Identify which cell holds the provided text, then report its [X, Y] central coordinate. 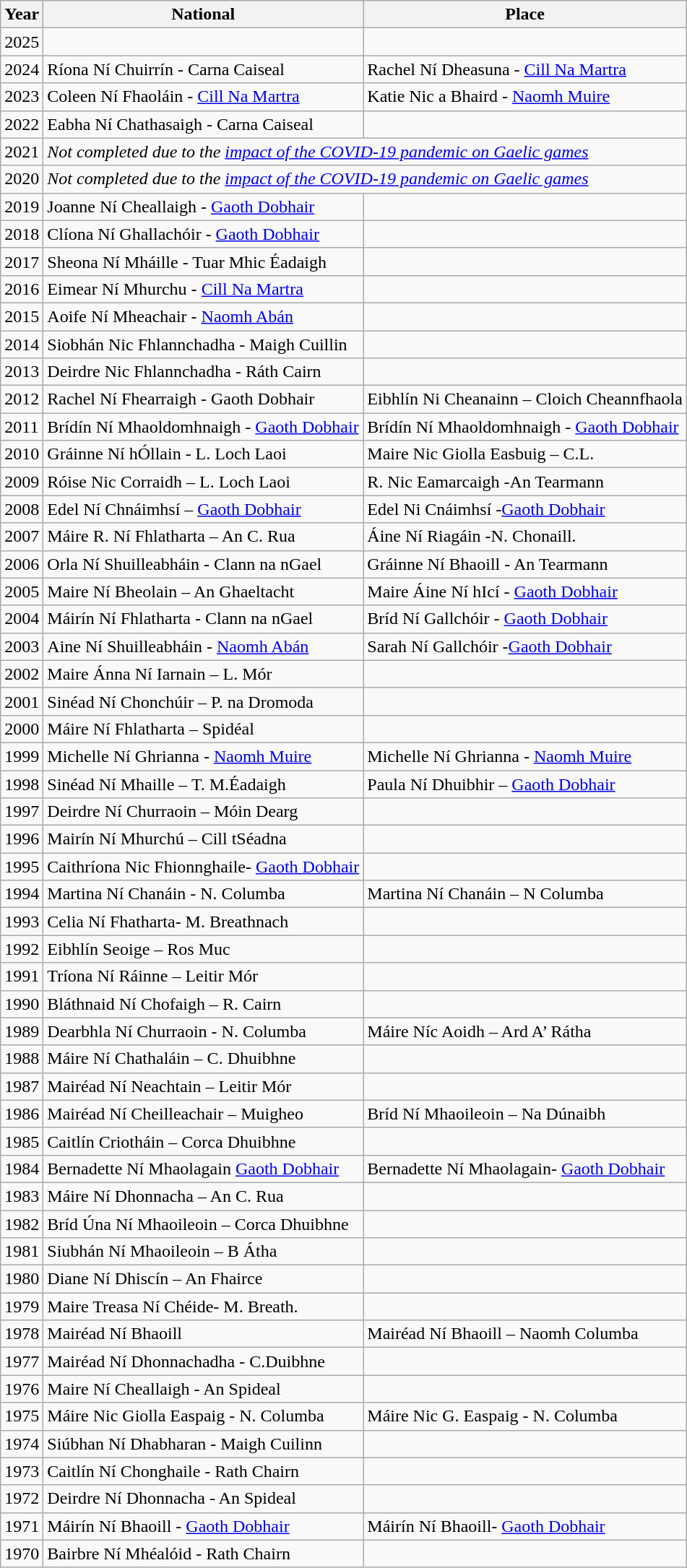
Bríd Ní Mhaoileoin – Na Dúnaibh [525, 1114]
Mairéad Ní Bhaoill [204, 1334]
Deirdre Ní Dhonnacha - An Spideal [204, 1499]
Mairéad Ní Cheilleachair – Muigheo [204, 1114]
2006 [22, 564]
Tríona Ní Ráinne – Leitir Mór [204, 976]
Mairín Ní Mhurchú – Cill tSéadna [204, 839]
1980 [22, 1279]
Máirín Ní Fhlatharta - Clann na nGael [204, 619]
1976 [22, 1389]
Paula Ní Dhuibhir – Gaoth Dobhair [525, 784]
Máire Ní Dhonnacha – An C. Rua [204, 1196]
2025 [22, 42]
2015 [22, 316]
1993 [22, 922]
Rachel Ní Fhearraigh - Gaoth Dobhair [204, 399]
1977 [22, 1361]
Caithríona Nic Fhionnghaile- Gaoth Dobhair [204, 867]
Máirín Ní Bhaoill- Gaoth Dobhair [525, 1526]
1982 [22, 1224]
1991 [22, 976]
Deirdre Ní Churraoin – Móin Dearg [204, 812]
2024 [22, 69]
Maire Ánna Ní Iarnain – L. Mór [204, 674]
Bairbre Ní Mhéalóid - Rath Chairn [204, 1554]
2010 [22, 454]
Caitlín Criotháin – Corca Dhuibhne [204, 1141]
Year [22, 14]
Máire Níc Aoidh – Ard A’ Rátha [525, 1031]
2002 [22, 674]
1994 [22, 894]
Siubhán Ní Mhaoileoin – B Átha [204, 1252]
Mairéad Ní Neachtain – Leitir Mór [204, 1086]
Máire Nic Giolla Easpaig - N. Columba [204, 1416]
1985 [22, 1141]
2016 [22, 289]
Eibhlín Seoige – Ros Muc [204, 949]
Maire Nic Giolla Easbuig – C.L. [525, 454]
1970 [22, 1554]
Deirdre Nic Fhlannchadha - Ráth Cairn [204, 372]
Eibhlín Ni Cheanainn – Cloich Cheannfhaola [525, 399]
Gráinne Ní hÓllain - L. Loch Laoi [204, 454]
2014 [22, 345]
2020 [22, 179]
Martina Ní Chanáin – N Columba [525, 894]
Máire Nic G. Easpaig - N. Columba [525, 1416]
Bríd Úna Ní Mhaoileoin – Corca Dhuibhne [204, 1224]
1998 [22, 784]
Dearbhla Ní Churraoin - N. Columba [204, 1031]
1971 [22, 1526]
2007 [22, 537]
2008 [22, 509]
2023 [22, 97]
Diane Ní Dhiscín – An Fhairce [204, 1279]
1997 [22, 812]
Mairéad Ní Dhonnachadha - C.Duibhne [204, 1361]
Maire Áine Ní hIcí - Gaoth Dobhair [525, 592]
Bríd Ní Gallchóir - Gaoth Dobhair [525, 619]
2017 [22, 261]
Siobhán Nic Fhlannchadha - Maigh Cuillin [204, 345]
1978 [22, 1334]
Róise Nic Corraidh – L. Loch Laoi [204, 482]
1984 [22, 1169]
National [204, 14]
1972 [22, 1499]
1973 [22, 1471]
2019 [22, 207]
2013 [22, 372]
1990 [22, 1004]
Máirín Ní Bhaoill - Gaoth Dobhair [204, 1526]
Clíona Ní Ghallachóir - Gaoth Dobhair [204, 234]
1975 [22, 1416]
2022 [22, 124]
Aine Ní Shuilleabháin - Naomh Abán [204, 646]
2003 [22, 646]
Katie Nic a Bhaird - Naomh Muire [525, 97]
1996 [22, 839]
Orla Ní Shuilleabháin - Clann na nGael [204, 564]
Bernadette Ní Mhaolagain Gaoth Dobhair [204, 1169]
Gráinne Ní Bhaoill - An Tearmann [525, 564]
Sinéad Ní Mhaille – T. M.Éadaigh [204, 784]
1987 [22, 1086]
1995 [22, 867]
Place [525, 14]
2000 [22, 729]
R. Nic Eamarcaigh -An Tearmann [525, 482]
Caitlín Ní Chonghaile - Rath Chairn [204, 1471]
Sheona Ní Mháille - Tuar Mhic Éadaigh [204, 261]
Edel Ni Cnáimhsí -Gaoth Dobhair [525, 509]
1979 [22, 1307]
Sarah Ní Gallchóir -Gaoth Dobhair [525, 646]
2004 [22, 619]
2011 [22, 427]
2018 [22, 234]
Eimear Ní Mhurchu - Cill Na Martra [204, 289]
Martina Ní Chanáin - N. Columba [204, 894]
1999 [22, 756]
Celia Ní Fhatharta- M. Breathnach [204, 922]
Máire Ní Chathaláin – C. Dhuibhne [204, 1059]
Mairéad Ní Bhaoill – Naomh Columba [525, 1334]
1986 [22, 1114]
Maire Ní Bheolain – An Ghaeltacht [204, 592]
Eabha Ní Chathasaigh - Carna Caiseal [204, 124]
1983 [22, 1196]
2012 [22, 399]
2021 [22, 152]
1981 [22, 1252]
Bláthnaid Ní Chofaigh – R. Cairn [204, 1004]
Sinéad Ní Chonchúir – P. na Dromoda [204, 701]
Máire R. Ní Fhlatharta – An C. Rua [204, 537]
1989 [22, 1031]
Ríona Ní Chuirrín - Carna Caiseal [204, 69]
Rachel Ní Dheasuna - Cill Na Martra [525, 69]
Áine Ní Riagáin -N. Chonaill. [525, 537]
Siúbhan Ní Dhabharan - Maigh Cuilinn [204, 1444]
2005 [22, 592]
2001 [22, 701]
1974 [22, 1444]
Edel Ní Chnáimhsí – Gaoth Dobhair [204, 509]
1988 [22, 1059]
2009 [22, 482]
Aoife Ní Mheachair - Naomh Abán [204, 316]
Maire Ní Cheallaigh - An Spideal [204, 1389]
Joanne Ní Cheallaigh - Gaoth Dobhair [204, 207]
1992 [22, 949]
Coleen Ní Fhaoláin - Cill Na Martra [204, 97]
Maire Treasa Ní Chéide- M. Breath. [204, 1307]
Máire Ní Fhlatharta – Spidéal [204, 729]
Bernadette Ní Mhaolagain- Gaoth Dobhair [525, 1169]
